Identify which cell holds the provided text, then report its [X, Y] central coordinate. 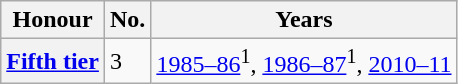
Years [304, 20]
No. [127, 20]
Fifth tier [53, 62]
1985–861, 1986–871, 2010–11 [304, 62]
3 [127, 62]
Honour [53, 20]
